Output the (X, Y) coordinate of the center of the cell containing the given text.  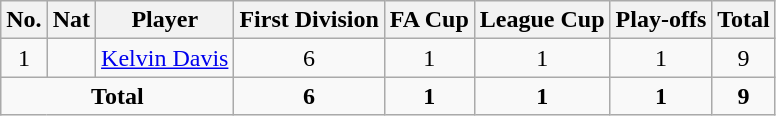
Play-offs (661, 20)
FA Cup (429, 20)
Kelvin Davis (165, 58)
First Division (309, 20)
Nat (71, 20)
Player (165, 20)
No. (24, 20)
League Cup (542, 20)
